Capture the cell that displays the provided text and extract its (x, y) central coordinate. 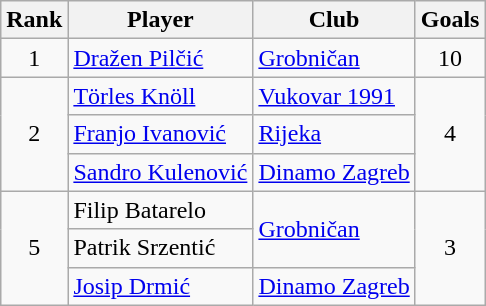
2 (34, 134)
10 (450, 58)
5 (34, 248)
3 (450, 248)
Josip Drmić (160, 286)
Goals (450, 20)
Sandro Kulenović (160, 172)
Rank (34, 20)
1 (34, 58)
Rijeka (334, 134)
Player (160, 20)
Vukovar 1991 (334, 96)
4 (450, 134)
Törles Knöll (160, 96)
Franjo Ivanović (160, 134)
Patrik Srzentić (160, 248)
Club (334, 20)
Dražen Pilčić (160, 58)
Filip Batarelo (160, 210)
